Pinpoint the cell where the given text exists, returning its (x, y) midpoint coordinate. 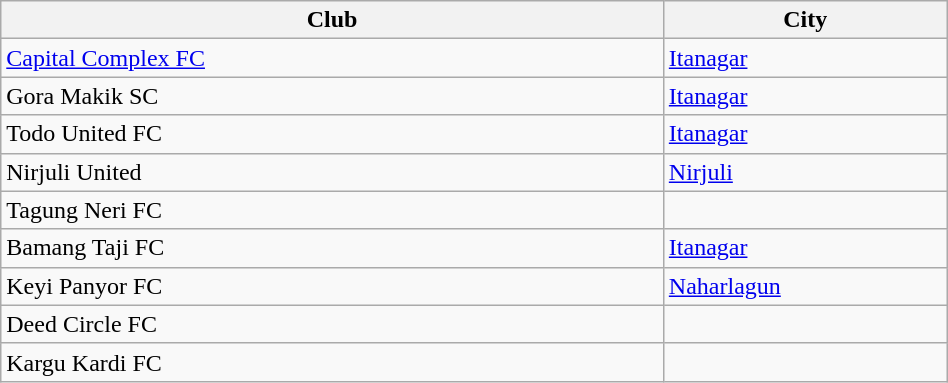
Tagung Neri FC (332, 210)
Nirjuli (805, 172)
Naharlagun (805, 286)
Gora Makik SC (332, 96)
Club (332, 20)
Capital Complex FC (332, 58)
Deed Circle FC (332, 324)
City (805, 20)
Kargu Kardi FC (332, 362)
Bamang Taji FC (332, 248)
Todo United FC (332, 134)
Nirjuli United (332, 172)
Keyi Panyor FC (332, 286)
